Find where the given text appears and provide that cell's center as (X, Y) coordinate. 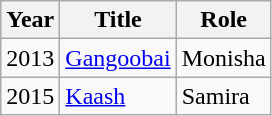
Title (118, 20)
Kaash (118, 96)
Samira (224, 96)
2015 (30, 96)
Role (224, 20)
Monisha (224, 58)
Gangoobai (118, 58)
2013 (30, 58)
Year (30, 20)
